Extract the (x, y) coordinate from the center of the cell holding the provided text.  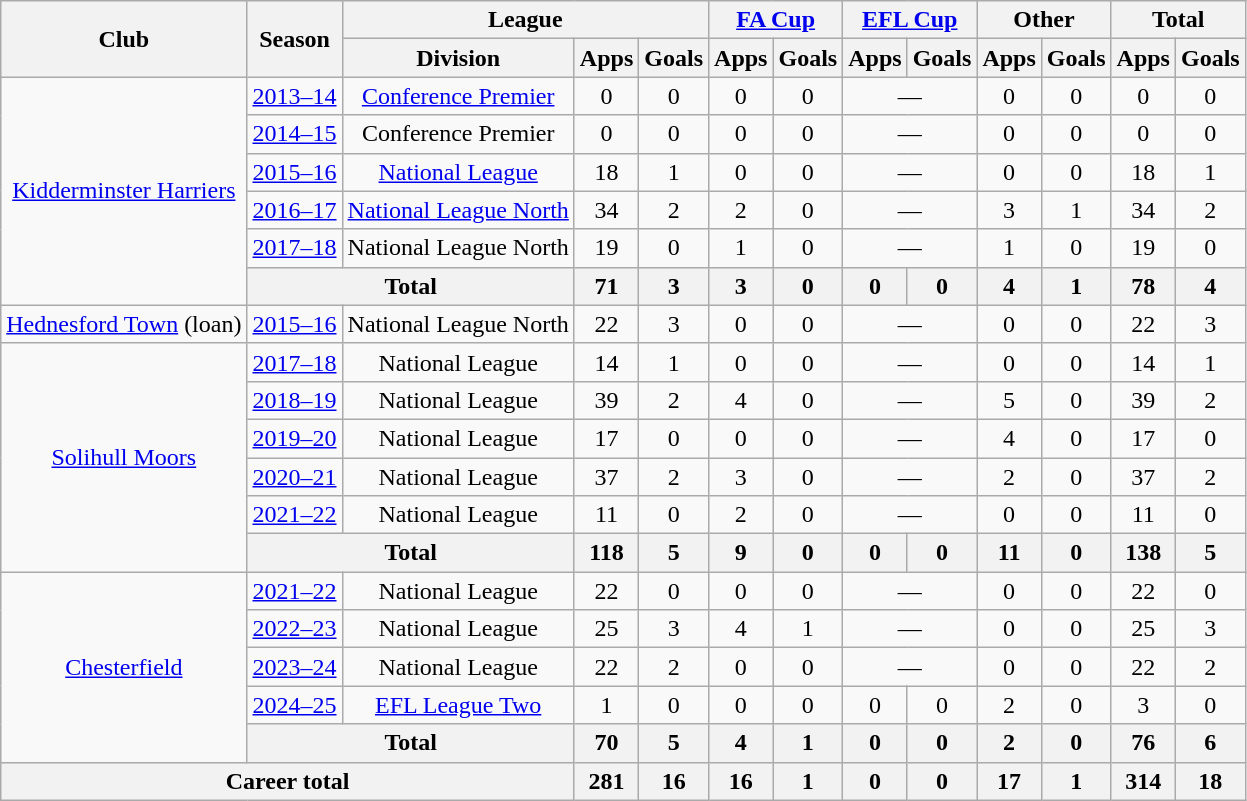
2022–23 (294, 629)
Career total (288, 781)
2016–17 (294, 210)
281 (606, 781)
League (525, 20)
Chesterfield (124, 667)
EFL League Two (458, 705)
71 (606, 286)
Kidderminster Harriers (124, 191)
76 (1143, 743)
314 (1143, 781)
Solihull Moors (124, 457)
Other (1044, 20)
Hednesford Town (loan) (124, 324)
2023–24 (294, 667)
2014–15 (294, 134)
2013–14 (294, 96)
2024–25 (294, 705)
9 (741, 553)
118 (606, 553)
2019–20 (294, 438)
EFL Cup (910, 20)
Season (294, 39)
2020–21 (294, 477)
6 (1210, 743)
2018–19 (294, 400)
FA Cup (776, 20)
138 (1143, 553)
70 (606, 743)
Division (458, 58)
78 (1143, 286)
Club (124, 39)
